Extract the (x, y) coordinate from the center of the cell holding the provided text.  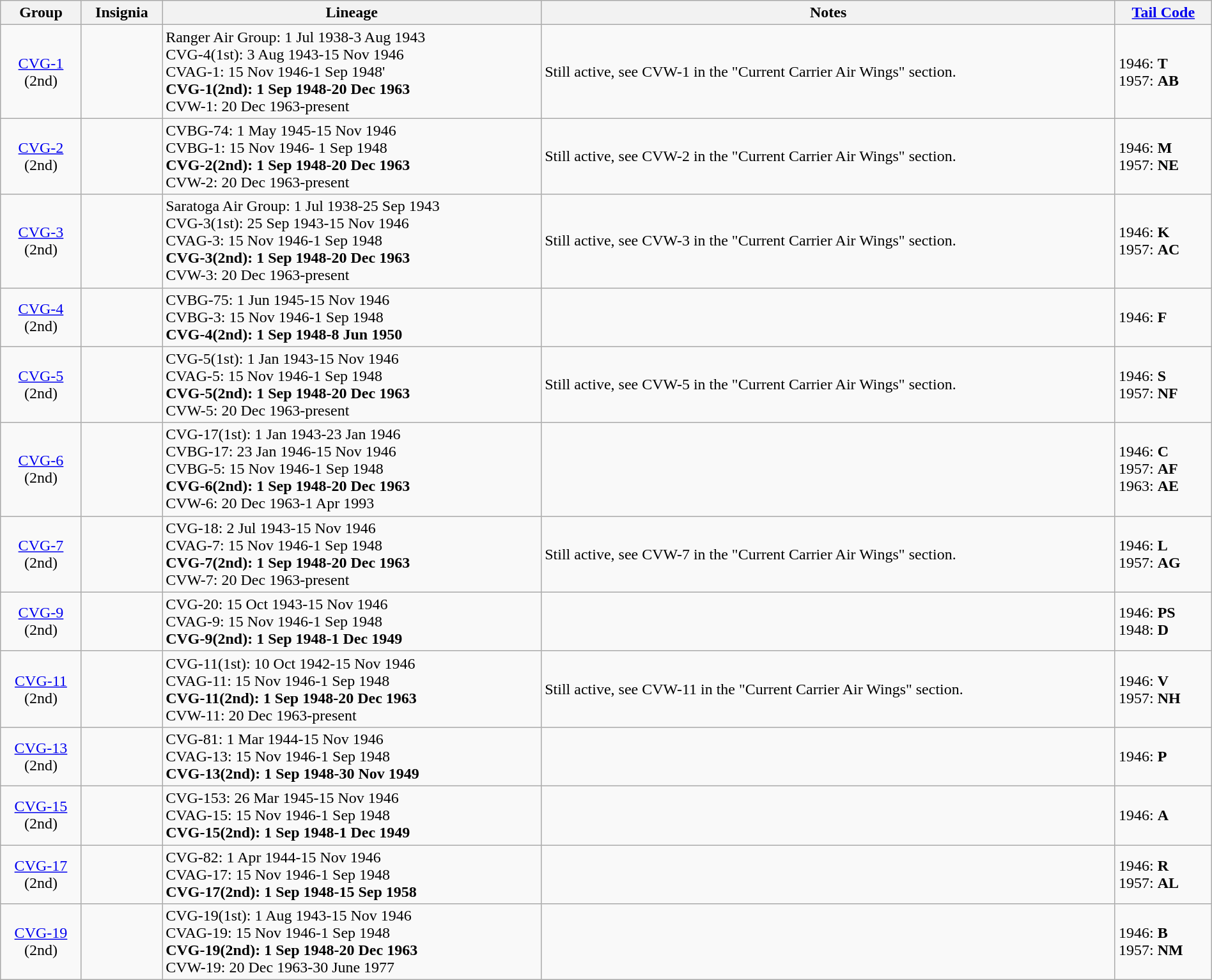
CVG-11(2nd) (41, 689)
Lineage (352, 13)
1946: C1957: AF1963: AE (1163, 469)
1946: T 1957: AB (1163, 72)
CVG-2(2nd) (41, 156)
Still active, see CVW-1 in the "Current Carrier Air Wings" section. (828, 72)
CVBG-75: 1 Jun 1945-15 Nov 1946CVBG-3: 15 Nov 1946-1 Sep 1948CVG-4(2nd): 1 Sep 1948-8 Jun 1950 (352, 317)
1946: PS1948: D (1163, 621)
CVBG-74: 1 May 1945-15 Nov 1946CVBG-1: 15 Nov 1946- 1 Sep 1948CVG-2(2nd): 1 Sep 1948-20 Dec 1963CVW-2: 20 Dec 1963-present (352, 156)
1946: L1957: AG (1163, 554)
CVG-1(2nd) (41, 72)
Still active, see CVW-5 in the "Current Carrier Air Wings" section. (828, 385)
1946: S1957: NF (1163, 385)
CVG-5(2nd) (41, 385)
Still active, see CVW-3 in the "Current Carrier Air Wings" section. (828, 241)
CVG-6(2nd) (41, 469)
CVG-13(2nd) (41, 756)
1946: K1957: AC (1163, 241)
CVG-18: 2 Jul 1943-15 Nov 1946CVAG-7: 15 Nov 1946-1 Sep 1948CVG-7(2nd): 1 Sep 1948-20 Dec 1963CVW-7: 20 Dec 1963-present (352, 554)
CVG-153: 26 Mar 1945-15 Nov 1946CVAG-15: 15 Nov 1946-1 Sep 1948CVG-15(2nd): 1 Sep 1948-1 Dec 1949 (352, 815)
CVG-20: 15 Oct 1943-15 Nov 1946CVAG-9: 15 Nov 1946-1 Sep 1948CVG-9(2nd): 1 Sep 1948-1 Dec 1949 (352, 621)
Notes (828, 13)
1946: P (1163, 756)
CVG-81: 1 Mar 1944-15 Nov 1946CVAG-13: 15 Nov 1946-1 Sep 1948CVG-13(2nd): 1 Sep 1948-30 Nov 1949 (352, 756)
Still active, see CVW-7 in the "Current Carrier Air Wings" section. (828, 554)
1946: A (1163, 815)
Still active, see CVW-11 in the "Current Carrier Air Wings" section. (828, 689)
1946: R1957: AL (1163, 875)
CVG-82: 1 Apr 1944-15 Nov 1946CVAG-17: 15 Nov 1946-1 Sep 1948CVG-17(2nd): 1 Sep 1948-15 Sep 1958 (352, 875)
Tail Code (1163, 13)
CVG-3(2nd) (41, 241)
CVG-15(2nd) (41, 815)
CVG-5(1st): 1 Jan 1943-15 Nov 1946CVAG-5: 15 Nov 1946-1 Sep 1948CVG-5(2nd): 1 Sep 1948-20 Dec 1963CVW-5: 20 Dec 1963-present (352, 385)
CVG-19(2nd) (41, 942)
1946: V1957: NH (1163, 689)
Still active, see CVW-2 in the "Current Carrier Air Wings" section. (828, 156)
CVG-7(2nd) (41, 554)
1946: M1957: NE (1163, 156)
Group (41, 13)
CVG-9(2nd) (41, 621)
Insignia (121, 13)
1946: F (1163, 317)
CVG-19(1st): 1 Aug 1943-15 Nov 1946CVAG-19: 15 Nov 1946-1 Sep 1948CVG-19(2nd): 1 Sep 1948-20 Dec 1963CVW-19: 20 Dec 1963-30 June 1977 (352, 942)
CVG-11(1st): 10 Oct 1942-15 Nov 1946CVAG-11: 15 Nov 1946-1 Sep 1948CVG-11(2nd): 1 Sep 1948-20 Dec 1963CVW-11: 20 Dec 1963-present (352, 689)
CVG-17(2nd) (41, 875)
CVG-4(2nd) (41, 317)
1946: B1957: NM (1163, 942)
